Locate the cell with the specified text and output its [x, y] center coordinate. 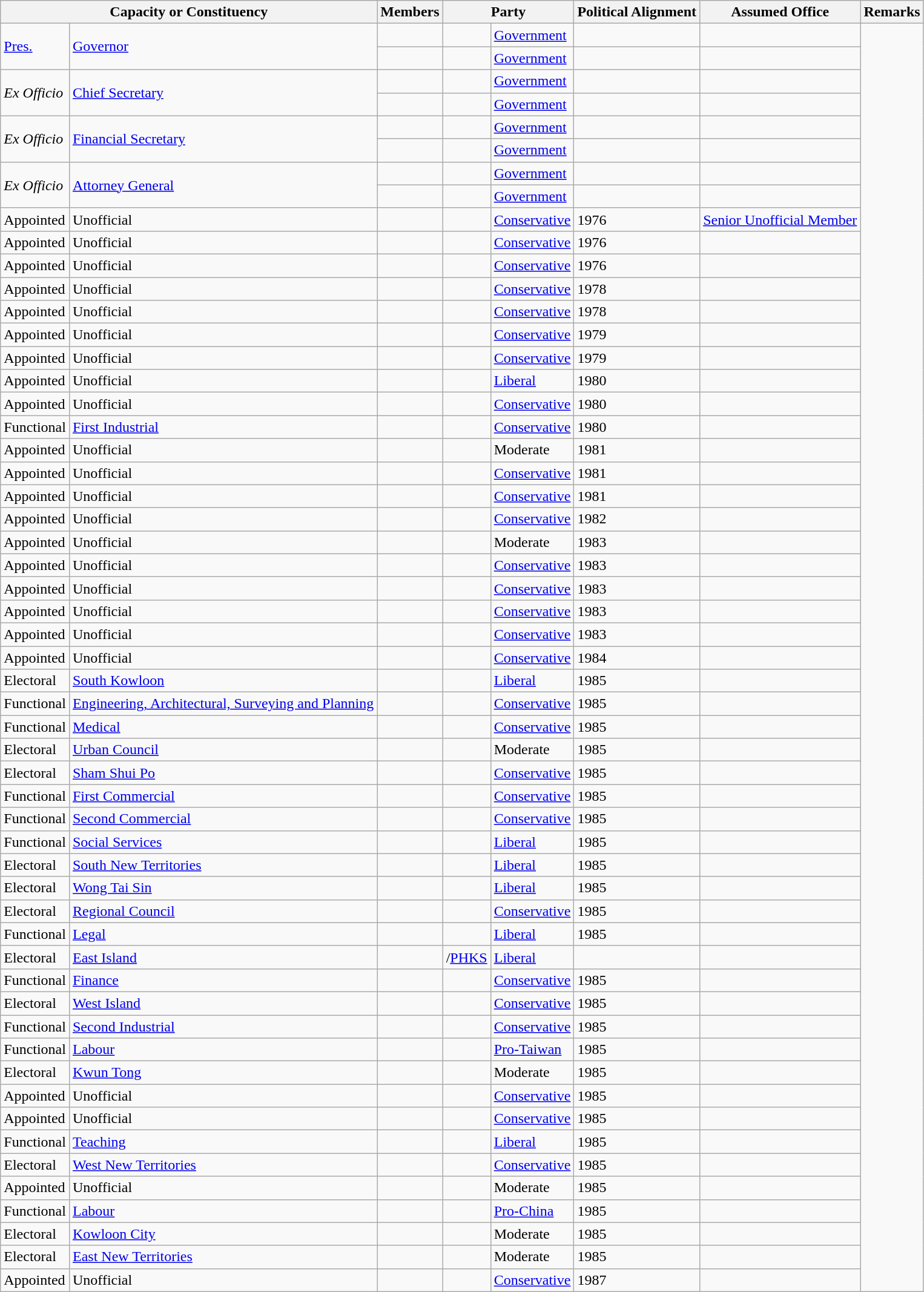
East New Territories [223, 1257]
Political Alignment [637, 12]
South Kowloon [223, 681]
Attorney General [223, 185]
Pro-China [532, 1211]
1987 [637, 1280]
Capacity or Constituency [189, 12]
Finance [223, 980]
Members [410, 12]
Sham Shui Po [223, 773]
Second Commercial [223, 819]
Financial Secretary [223, 139]
Pro-Taiwan [532, 1050]
Party [509, 12]
West New Territories [223, 1165]
Senior Unofficial Member [780, 219]
Pres. [35, 47]
1984 [637, 657]
Governor [223, 47]
Remarks [892, 12]
Urban Council [223, 750]
East Island [223, 957]
Kwun Tong [223, 1073]
1982 [637, 519]
Legal [223, 934]
Social Services [223, 842]
/PHKS [466, 957]
Assumed Office [780, 12]
Engineering, Architectural, Surveying and Planning [223, 704]
First Commercial [223, 796]
First Industrial [223, 427]
Medical [223, 727]
West Island [223, 1003]
Second Industrial [223, 1027]
Teaching [223, 1142]
South New Territories [223, 865]
Regional Council [223, 911]
Wong Tai Sin [223, 888]
Kowloon City [223, 1234]
Chief Secretary [223, 93]
